From the cell containing the given text, extract its center point as (X, Y) coordinate. 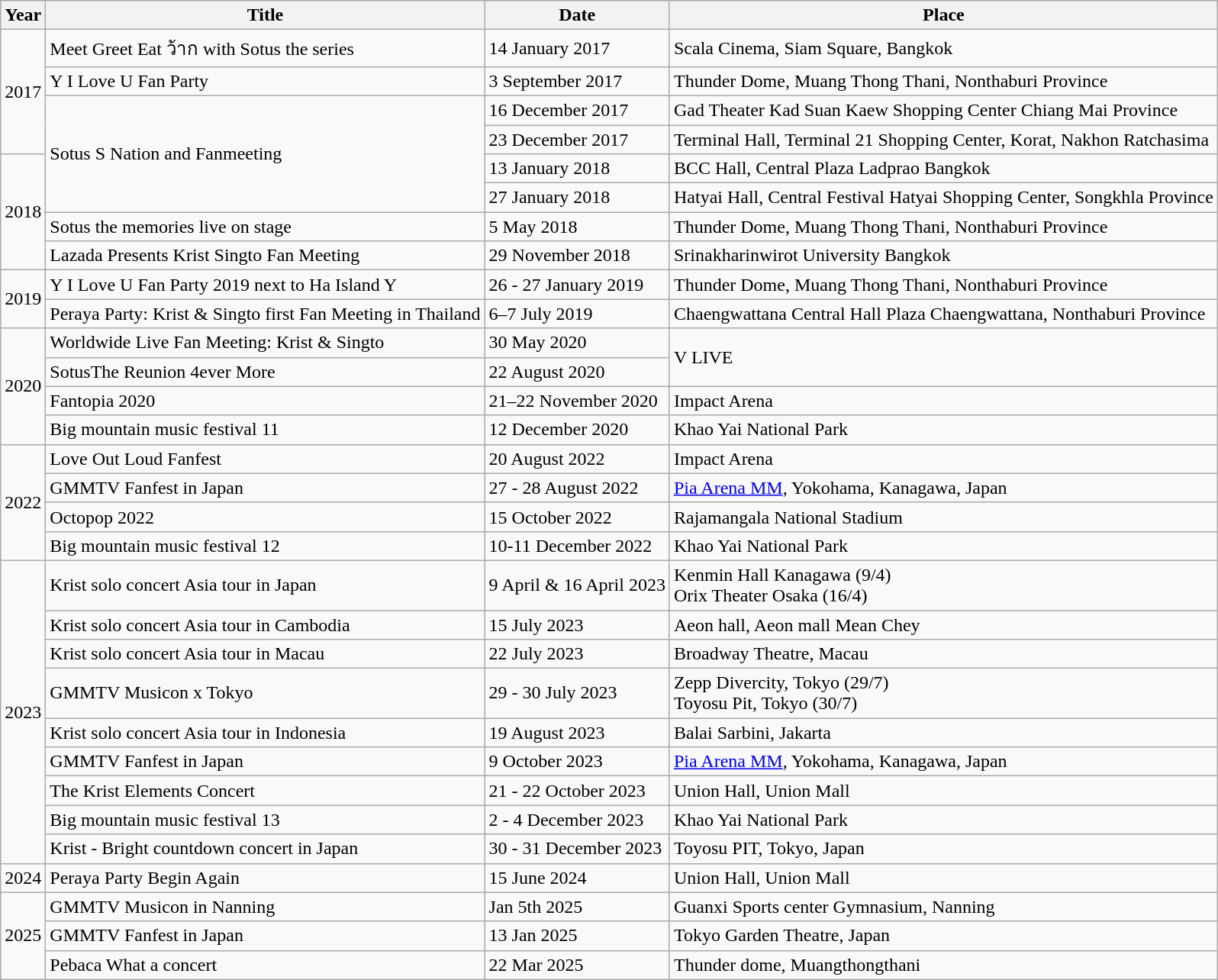
Rajamangala National Stadium (943, 517)
Big mountain music festival 12 (266, 546)
13 Jan 2025 (577, 936)
2 - 4 December 2023 (577, 820)
2017 (23, 92)
Lazada Presents Krist Singto Fan Meeting (266, 256)
2019 (23, 299)
27 - 28 August 2022 (577, 488)
Krist solo concert Asia tour in Indonesia (266, 733)
Tokyo Garden Theatre, Japan (943, 936)
The Krist Elements Concert (266, 791)
V LIVE (943, 357)
Krist solo concert Asia tour in Cambodia (266, 625)
2018 (23, 212)
GMMTV Musicon x Tokyo (266, 693)
Worldwide Live Fan Meeting: Krist & Singto (266, 343)
16 December 2017 (577, 110)
2022 (23, 502)
Toyosu PIT, Tokyo, Japan (943, 849)
3 September 2017 (577, 81)
12 December 2020 (577, 430)
Krist solo concert Asia tour in Japan (266, 585)
2025 (23, 936)
Pebaca What a concert (266, 965)
13 January 2018 (577, 169)
9 October 2023 (577, 762)
Broadway Theatre, Macau (943, 654)
15 October 2022 (577, 517)
2024 (23, 878)
Balai Sarbini, Jakarta (943, 733)
Y I Love U Fan Party 2019 next to Ha Island Y (266, 285)
Kenmin Hall Kanagawa (9/4)Orix Theater Osaka (16/4) (943, 585)
Place (943, 15)
Krist solo concert Asia tour in Macau (266, 654)
BCC Hall, Central Plaza Ladprao Bangkok (943, 169)
23 December 2017 (577, 140)
Sotus the memories live on stage (266, 227)
30 May 2020 (577, 343)
Peraya Party: Krist & Singto first Fan Meeting in Thailand (266, 314)
Big mountain music festival 11 (266, 430)
Jan 5th 2025 (577, 907)
20 August 2022 (577, 459)
22 July 2023 (577, 654)
14 January 2017 (577, 49)
30 - 31 December 2023 (577, 849)
Thunder dome, Muangthongthani (943, 965)
Zepp Divercity, Tokyo (29/7)Toyosu Pit, Tokyo (30/7) (943, 693)
Aeon hall, Aeon mall Mean Chey (943, 625)
Sotus S Nation and Fanmeeting (266, 153)
Love Out Loud Fanfest (266, 459)
29 November 2018 (577, 256)
15 June 2024 (577, 878)
19 August 2023 (577, 733)
Chaengwattana Central Hall Plaza Chaengwattana, Nonthaburi Province (943, 314)
Year (23, 15)
5 May 2018 (577, 227)
Peraya Party Begin Again (266, 878)
Srinakharinwirot University Bangkok (943, 256)
2020 (23, 386)
Scala Cinema, Siam Square, Bangkok (943, 49)
Gad Theater Kad Suan Kaew Shopping Center Chiang Mai Province (943, 110)
15 July 2023 (577, 625)
27 January 2018 (577, 198)
Big mountain music festival 13 (266, 820)
Krist - Bright countdown concert in Japan (266, 849)
Octopop 2022 (266, 517)
Y I Love U Fan Party (266, 81)
21 - 22 October 2023 (577, 791)
Hatyai Hall, Central Festival Hatyai Shopping Center, Songkhla Province (943, 198)
22 August 2020 (577, 372)
10-11 December 2022 (577, 546)
29 - 30 July 2023 (577, 693)
21–22 November 2020 (577, 401)
6–7 July 2019 (577, 314)
Meet Greet Eat ว้าก with Sotus the series (266, 49)
22 Mar 2025 (577, 965)
Date (577, 15)
SotusThe Reunion 4ever More (266, 372)
2023 (23, 711)
26 - 27 January 2019 (577, 285)
Guanxi Sports center Gymnasium, Nanning (943, 907)
9 April & 16 April 2023 (577, 585)
Fantopia 2020 (266, 401)
GMMTV Musicon in Nanning (266, 907)
Title (266, 15)
Terminal Hall, Terminal 21 Shopping Center, Korat, Nakhon Ratchasima (943, 140)
